Identify which cell holds the provided text, then report its [x, y] central coordinate. 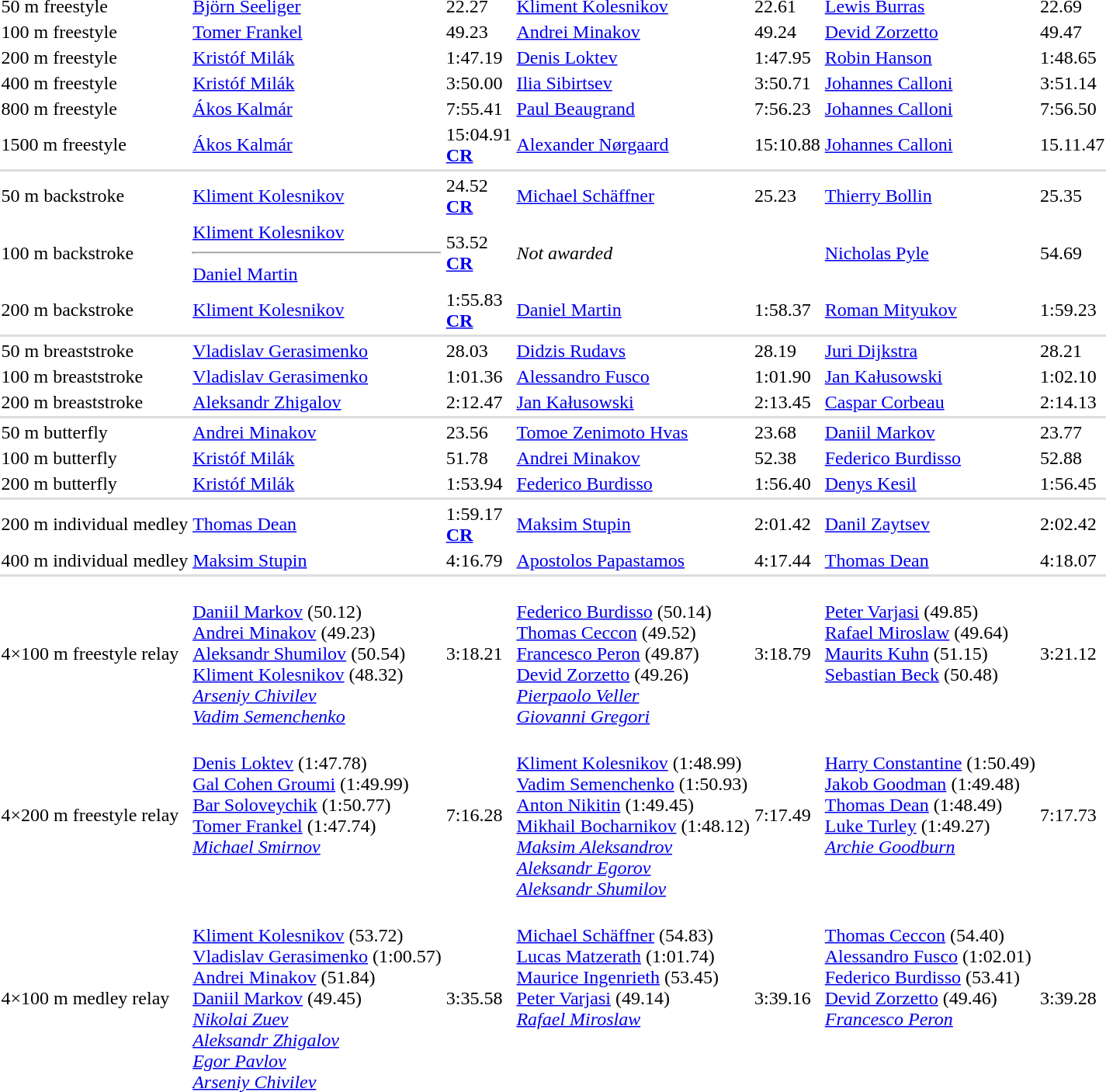
200 m freestyle [95, 57]
Juri Dijkstra [930, 351]
50 m backstroke [95, 196]
Didzis Rudavs [633, 351]
4:16.79 [479, 560]
2:12.47 [479, 402]
3:18.79 [788, 653]
Alessandro Fusco [633, 376]
3:18.21 [479, 653]
1:56.45 [1073, 484]
25.23 [788, 196]
Alexander Nørgaard [633, 144]
2:14.13 [1073, 402]
3:50.00 [479, 83]
Not awarded [668, 253]
Daniil Markov [930, 432]
4:17.44 [788, 560]
3:51.14 [1073, 83]
Paul Beaugrand [633, 109]
7:17.73 [1073, 815]
15:10.88 [788, 144]
200 m individual medley [95, 525]
52.88 [1073, 458]
28.19 [788, 351]
24.52CR [479, 196]
200 m butterfly [95, 484]
Robin Hanson [930, 57]
28.21 [1073, 351]
2:13.45 [788, 402]
4:18.07 [1073, 560]
1:58.37 [788, 310]
Tomoe Zenimoto Hvas [633, 432]
7:56.50 [1073, 109]
1:59.23 [1073, 310]
1:56.40 [788, 484]
7:56.23 [788, 109]
Federico Burdisso (50.14)Thomas Ceccon (49.52)Francesco Peron (49.87)Devid Zorzetto (49.26)Pierpaolo VellerGiovanni Gregori [633, 653]
4×100 m freestyle relay [95, 653]
1:53.94 [479, 484]
Denis Loktev [633, 57]
3:50.71 [788, 83]
49.47 [1073, 32]
23.56 [479, 432]
200 m breaststroke [95, 402]
Tomer Frankel [317, 32]
3:21.12 [1073, 653]
Harry Constantine (1:50.49)Jakob Goodman (1:49.48)Thomas Dean (1:48.49)Luke Turley (1:49.27)Archie Goodburn [930, 815]
7:17.49 [788, 815]
52.38 [788, 458]
51.78 [479, 458]
1:01.90 [788, 376]
54.69 [1073, 253]
1:55.83CR [479, 310]
100 m butterfly [95, 458]
400 m freestyle [95, 83]
Apostolos Papastamos [633, 560]
2:02.42 [1073, 525]
800 m freestyle [95, 109]
1:47.95 [788, 57]
Peter Varjasi (49.85)Rafael Miroslaw (49.64)Maurits Kuhn (51.15)Sebastian Beck (50.48) [930, 653]
Ilia Sibirtsev [633, 83]
50 m breaststroke [95, 351]
49.23 [479, 32]
15.11.47 [1073, 144]
1:47.19 [479, 57]
Daniel Martin [633, 310]
400 m individual medley [95, 560]
53.52CR [479, 253]
Devid Zorzetto [930, 32]
Roman Mityukov [930, 310]
Nicholas Pyle [930, 253]
Aleksandr Zhigalov [317, 402]
4×200 m freestyle relay [95, 815]
1:48.65 [1073, 57]
2:01.42 [788, 525]
100 m freestyle [95, 32]
50 m butterfly [95, 432]
15:04.91CR [479, 144]
Denis Loktev (1:47.78)Gal Cohen Groumi (1:49.99)Bar Soloveychik (1:50.77)Tomer Frankel (1:47.74)Michael Smirnov [317, 815]
23.77 [1073, 432]
Caspar Corbeau [930, 402]
Danil Zaytsev [930, 525]
200 m backstroke [95, 310]
Michael Schäffner [633, 196]
25.35 [1073, 196]
7:16.28 [479, 815]
100 m backstroke [95, 253]
Kliment KolesnikovDaniel Martin [317, 253]
1:01.36 [479, 376]
28.03 [479, 351]
1500 m freestyle [95, 144]
7:55.41 [479, 109]
1:02.10 [1073, 376]
23.68 [788, 432]
49.24 [788, 32]
Denys Kesil [930, 484]
1:59.17CR [479, 525]
Daniil Markov (50.12)Andrei Minakov (49.23)Aleksandr Shumilov (50.54)Kliment Kolesnikov (48.32)Arseniy ChivilevVadim Semenchenko [317, 653]
100 m breaststroke [95, 376]
Thierry Bollin [930, 196]
